Scan for the cell matching the given text and deliver its (X, Y) coordinate at center. 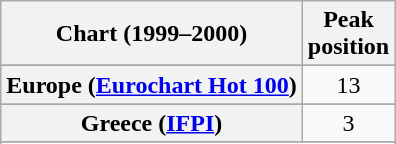
3 (348, 123)
Greece (IFPI) (152, 123)
Peakposition (348, 34)
Europe (Eurochart Hot 100) (152, 85)
13 (348, 85)
Chart (1999–2000) (152, 34)
